From the cell containing the given text, extract its center point as [X, Y] coordinate. 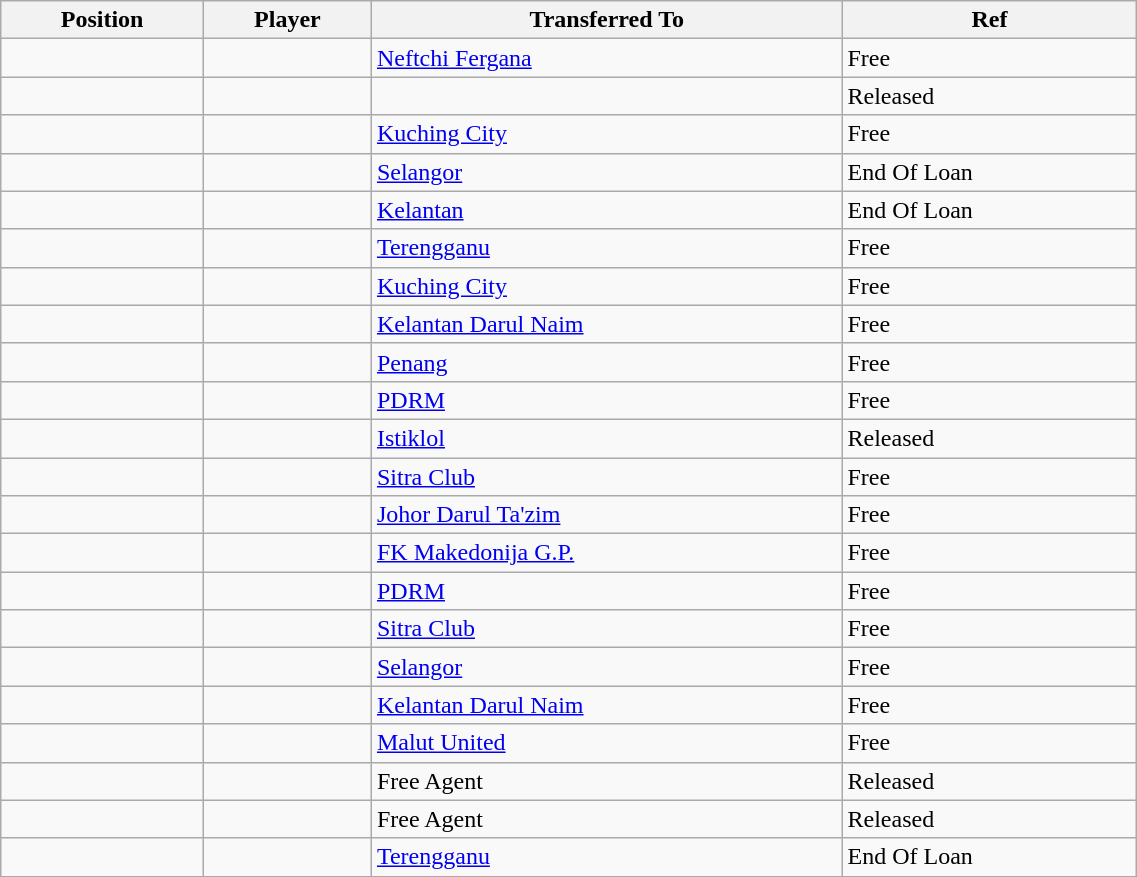
Johor Darul Ta'zim [606, 515]
Istiklol [606, 438]
Ref [990, 20]
Transferred To [606, 20]
Penang [606, 362]
Position [102, 20]
Neftchi Fergana [606, 58]
Kelantan [606, 210]
Malut United [606, 743]
Player [287, 20]
FK Makedonija G.P. [606, 553]
